Capture the cell that displays the provided text and extract its [X, Y] central coordinate. 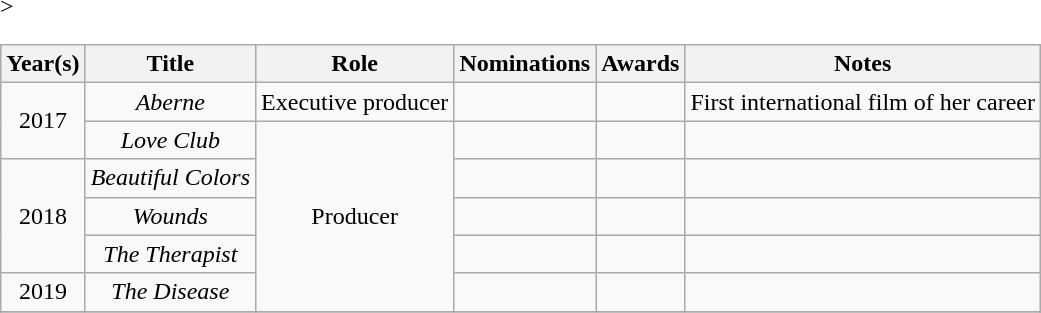
Wounds [170, 216]
2017 [43, 121]
Beautiful Colors [170, 178]
Aberne [170, 102]
Year(s) [43, 64]
Title [170, 64]
Love Club [170, 140]
Nominations [525, 64]
The Disease [170, 292]
2019 [43, 292]
First international film of her career [863, 102]
2018 [43, 216]
The Therapist [170, 254]
Producer [355, 216]
Awards [640, 64]
Notes [863, 64]
Role [355, 64]
Executive producer [355, 102]
